Determine the (x, y) coordinate at the center of the cell enclosing the given text.  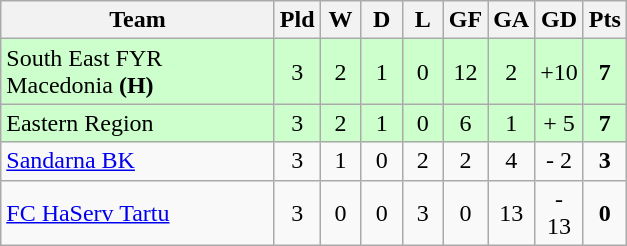
4 (512, 161)
6 (465, 123)
D (382, 20)
Pld (297, 20)
+10 (560, 72)
GD (560, 20)
Team (138, 20)
13 (512, 212)
GA (512, 20)
- 2 (560, 161)
12 (465, 72)
Eastern Region (138, 123)
Pts (604, 20)
W (340, 20)
FC HaServ Tartu (138, 212)
+ 5 (560, 123)
South East FYR Macedonia (H) (138, 72)
GF (465, 20)
- 13 (560, 212)
L (422, 20)
Sandarna BK (138, 161)
